Scan for the cell matching the given text and deliver its [X, Y] coordinate at center. 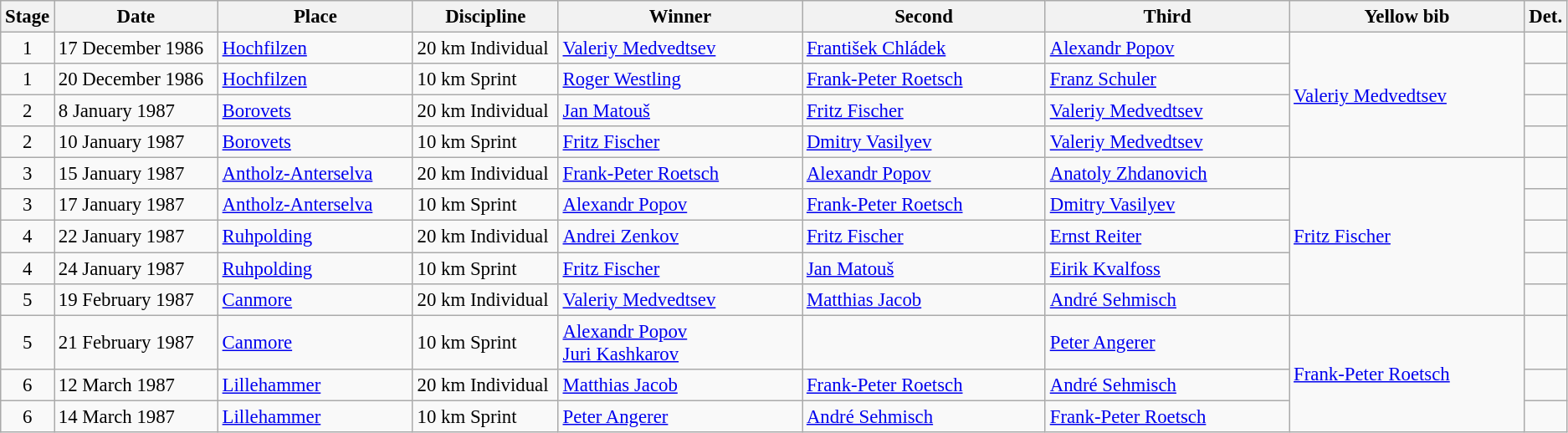
Det. [1546, 17]
Anatoly Zhdanovich [1166, 174]
Yellow bib [1407, 17]
8 January 1987 [136, 111]
10 January 1987 [136, 142]
Second [924, 17]
17 December 1986 [136, 48]
19 February 1987 [136, 299]
Place [315, 17]
24 January 1987 [136, 268]
Date [136, 17]
Eirik Kvalfoss [1166, 268]
Third [1166, 17]
Roger Westling [679, 79]
17 January 1987 [136, 205]
Franz Schuler [1166, 79]
Winner [679, 17]
20 December 1986 [136, 79]
Discipline [485, 17]
Alexandr Popov Juri Kashkarov [679, 343]
15 January 1987 [136, 174]
Stage [28, 17]
Ernst Reiter [1166, 237]
22 January 1987 [136, 237]
14 March 1987 [136, 416]
12 March 1987 [136, 385]
František Chládek [924, 48]
Andrei Zenkov [679, 237]
21 February 1987 [136, 343]
